Scan for the cell matching the given text and deliver its (X, Y) coordinate at center. 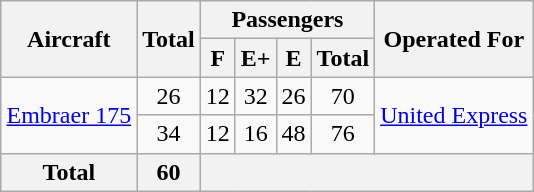
E (294, 58)
34 (169, 134)
Embraer 175 (69, 115)
Aircraft (69, 39)
United Express (454, 115)
16 (256, 134)
F (218, 58)
76 (343, 134)
Passengers (287, 20)
E+ (256, 58)
32 (256, 96)
60 (169, 172)
70 (343, 96)
Operated For (454, 39)
48 (294, 134)
